Extract the (X, Y) coordinate from the center of the cell holding the provided text.  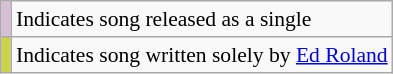
Indicates song written solely by Ed Roland (202, 55)
Indicates song released as a single (202, 19)
